For the text-containing cell, return its midpoint in [x, y] coordinate format. 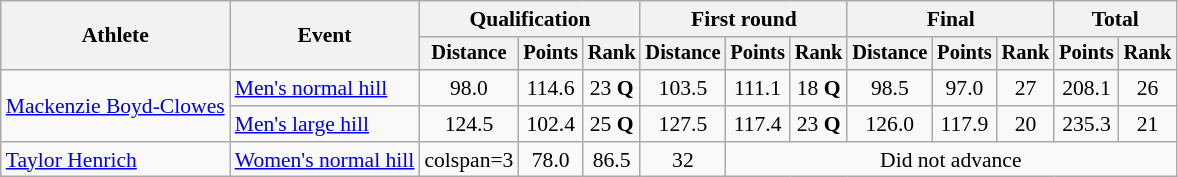
97.0 [964, 88]
127.5 [682, 124]
First round [744, 19]
21 [1148, 124]
25 Q [612, 124]
114.6 [550, 88]
Men's large hill [325, 124]
117.9 [964, 124]
111.1 [757, 88]
235.3 [1086, 124]
18 Q [819, 88]
27 [1026, 88]
Qualification [530, 19]
208.1 [1086, 88]
Total [1115, 19]
Mackenzie Boyd-Clowes [116, 106]
Athlete [116, 36]
103.5 [682, 88]
98.0 [468, 88]
98.5 [890, 88]
Men's normal hill [325, 88]
117.4 [757, 124]
126.0 [890, 124]
Final [950, 19]
124.5 [468, 124]
26 [1148, 88]
102.4 [550, 124]
20 [1026, 124]
Event [325, 36]
